For the text-containing cell, return its midpoint in (X, Y) coordinate format. 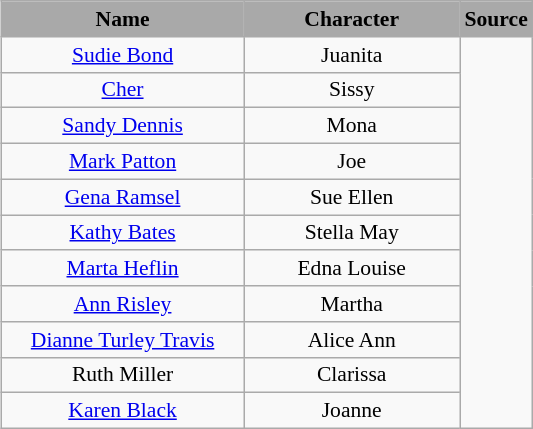
Character (352, 19)
Sissy (352, 90)
Dianne Turley Travis (122, 339)
Gena Ramsel (122, 197)
Kathy Bates (122, 232)
Name (122, 19)
Joanne (352, 411)
Mark Patton (122, 161)
Cher (122, 90)
Karen Black (122, 411)
Juanita (352, 54)
Edna Louise (352, 268)
Sandy Dennis (122, 126)
Ruth Miller (122, 375)
Ann Risley (122, 304)
Sudie Bond (122, 54)
Marta Heflin (122, 268)
Clarissa (352, 375)
Stella May (352, 232)
Source (496, 19)
Martha (352, 304)
Sue Ellen (352, 197)
Mona (352, 126)
Alice Ann (352, 339)
Joe (352, 161)
